Return (X, Y) of the center of cell containing provided text 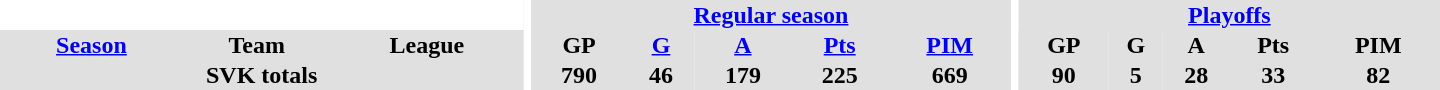
669 (950, 75)
Team (257, 45)
Season (92, 45)
28 (1196, 75)
5 (1136, 75)
179 (742, 75)
82 (1378, 75)
46 (660, 75)
790 (580, 75)
SVK totals (262, 75)
33 (1274, 75)
90 (1064, 75)
Regular season (772, 15)
League (426, 45)
Playoffs (1230, 15)
225 (840, 75)
